Pinpoint the cell where the given text exists, returning its [X, Y] midpoint coordinate. 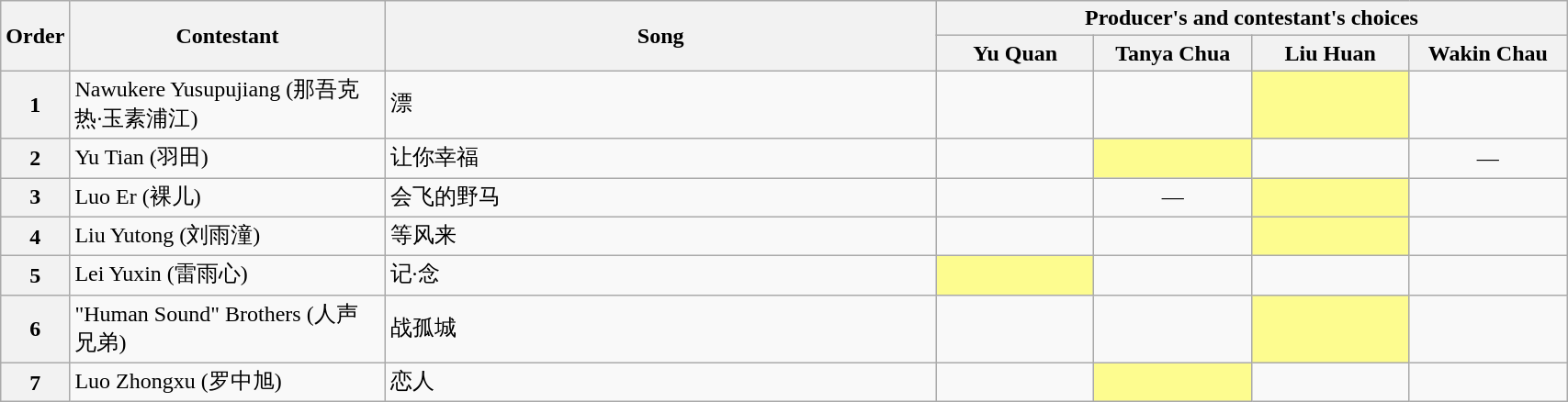
2 [35, 158]
Tanya Chua [1173, 53]
Yu Tian (羽田) [228, 158]
1 [35, 105]
记·念 [660, 275]
会飞的野马 [660, 198]
让你幸福 [660, 158]
Liu Huan [1330, 53]
Liu Yutong (刘雨潼) [228, 237]
恋人 [660, 382]
Luo Zhongxu (罗中旭) [228, 382]
Wakin Chau [1488, 53]
6 [35, 329]
Lei Yuxin (雷雨心) [228, 275]
"Human Sound" Brothers (人声兄弟) [228, 329]
4 [35, 237]
战孤城 [660, 329]
Contestant [228, 36]
Yu Quan [1015, 53]
Order [35, 36]
Song [660, 36]
5 [35, 275]
7 [35, 382]
Luo Er (裸儿) [228, 198]
Producer's and contestant's choices [1251, 18]
漂 [660, 105]
等风来 [660, 237]
Nawukere Yusupujiang (那吾克热·玉素浦江) [228, 105]
3 [35, 198]
